Return the [x, y] coordinate for the center point of the cell that contains the specified text.  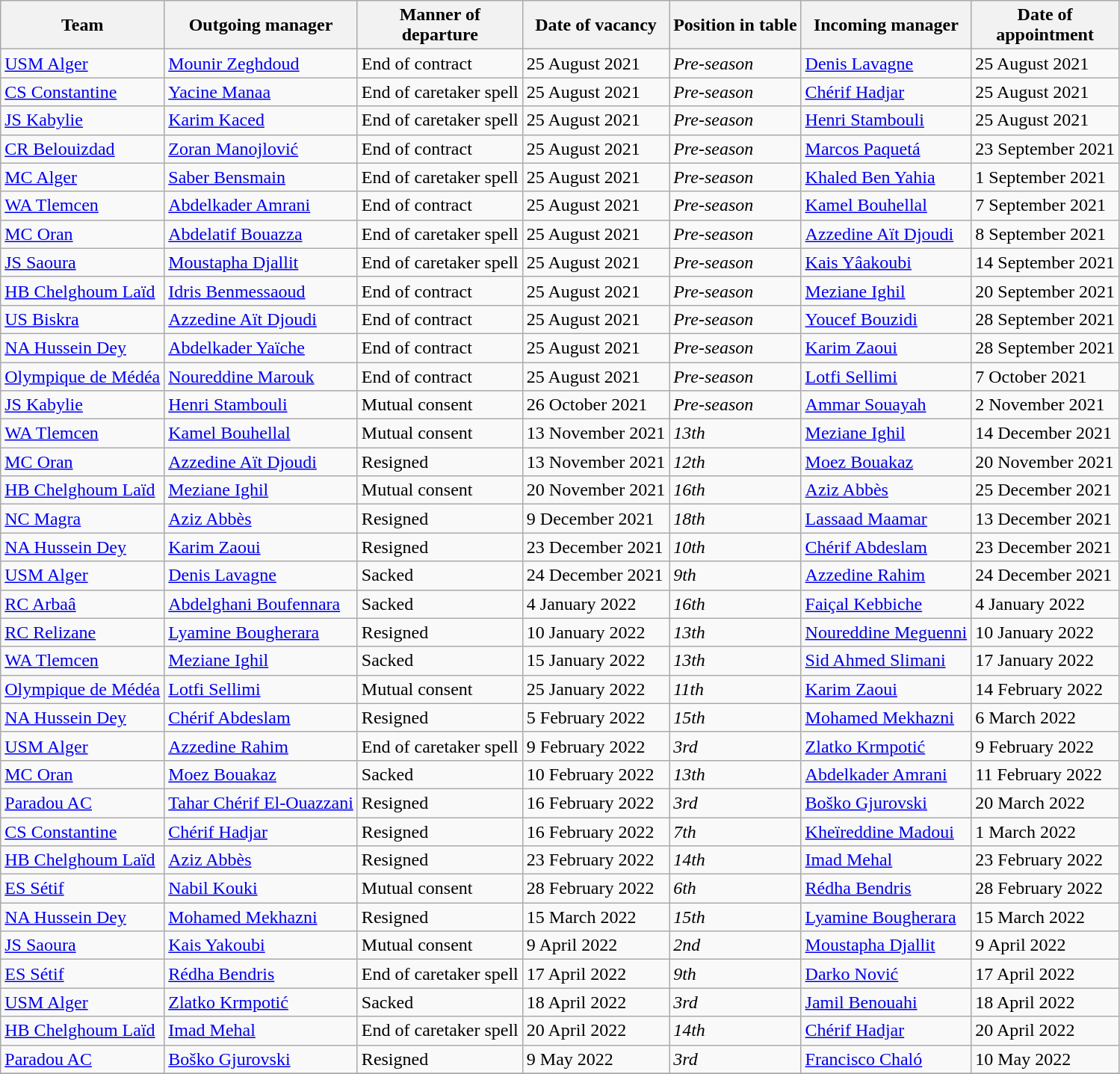
Kais Yâakoubi [886, 262]
Position in table [735, 25]
RC Relizane [82, 632]
Francisco Chaló [886, 1059]
Faiçal Kebbiche [886, 604]
NC Magra [82, 519]
Incoming manager [886, 25]
7 October 2021 [1045, 376]
7 September 2021 [1045, 206]
Nabil Kouki [262, 889]
25 January 2022 [595, 689]
17 January 2022 [1045, 661]
13 December 2021 [1045, 519]
15 January 2022 [595, 661]
Yacine Manaa [262, 92]
26 October 2021 [595, 405]
6th [735, 889]
Noureddine Marouk [262, 376]
11th [735, 689]
Zoran Manojlović [262, 149]
23 September 2021 [1045, 149]
9 May 2022 [595, 1059]
Noureddine Meguenni [886, 632]
Abdelatif Bouazza [262, 234]
Abdelghani Boufennara [262, 604]
Kais Yakoubi [262, 945]
MC Alger [82, 177]
Manner ofdeparture [439, 25]
14 September 2021 [1045, 262]
14 February 2022 [1045, 689]
7th [735, 832]
Jamil Benouahi [886, 1002]
12th [735, 462]
Marcos Paquetá [886, 149]
5 February 2022 [595, 717]
Outgoing manager [262, 25]
20 September 2021 [1045, 291]
RC Arbaâ [82, 604]
Saber Bensmain [262, 177]
20 March 2022 [1045, 803]
Abdelkader Yaïche [262, 348]
Khaled Ben Yahia [886, 177]
Lassaad Maamar [886, 519]
1 September 2021 [1045, 177]
CR Belouizdad [82, 149]
Mounir Zeghdoud [262, 64]
Darko Nović [886, 974]
10 May 2022 [1045, 1059]
Kheïreddine Madoui [886, 832]
10 February 2022 [595, 774]
11 February 2022 [1045, 774]
9 December 2021 [595, 519]
1 March 2022 [1045, 832]
Idris Benmessaoud [262, 291]
Youcef Bouzidi [886, 319]
18th [735, 519]
Karim Kaced [262, 120]
Sid Ahmed Slimani [886, 661]
14 December 2021 [1045, 433]
8 September 2021 [1045, 234]
2 November 2021 [1045, 405]
25 December 2021 [1045, 490]
Date of vacancy [595, 25]
6 March 2022 [1045, 717]
10th [735, 547]
Tahar Chérif El-Ouazzani [262, 803]
2nd [735, 945]
Date ofappointment [1045, 25]
Ammar Souayah [886, 405]
US Biskra [82, 319]
Team [82, 25]
